Extract the (x, y) coordinate from the center of the cell holding the provided text.  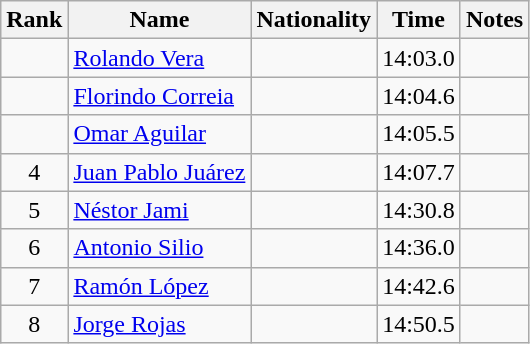
14:50.5 (419, 324)
Florindo Correia (160, 96)
Ramón López (160, 286)
Omar Aguilar (160, 134)
7 (34, 286)
14:04.6 (419, 96)
Antonio Silio (160, 248)
Notes (494, 20)
Jorge Rojas (160, 324)
14:36.0 (419, 248)
Juan Pablo Juárez (160, 172)
8 (34, 324)
Rank (34, 20)
14:42.6 (419, 286)
4 (34, 172)
Rolando Vera (160, 58)
Nationality (314, 20)
Néstor Jami (160, 210)
6 (34, 248)
14:03.0 (419, 58)
14:07.7 (419, 172)
5 (34, 210)
14:30.8 (419, 210)
Name (160, 20)
14:05.5 (419, 134)
Time (419, 20)
